From the cell containing the given text, extract its center point as [X, Y] coordinate. 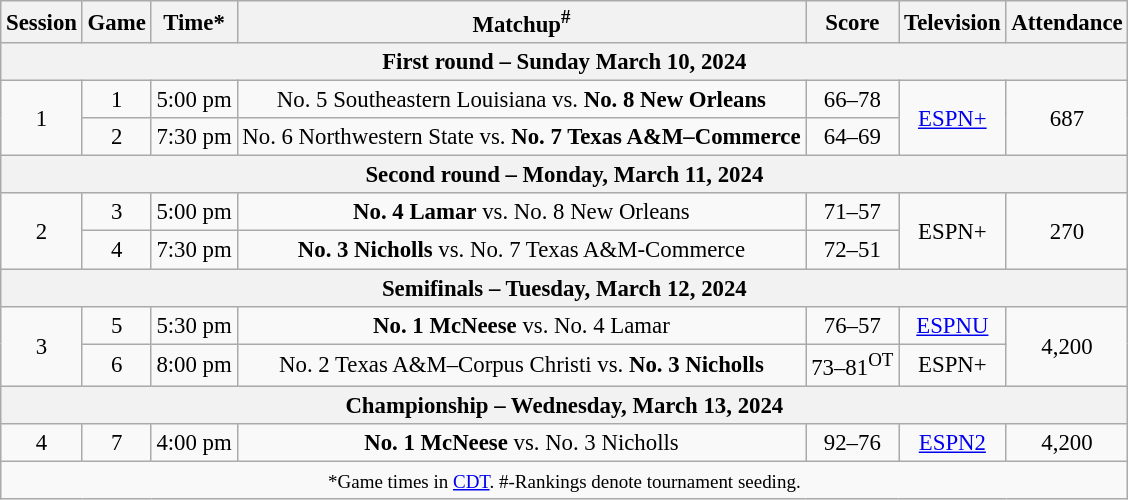
No. 4 Lamar vs. No. 8 New Orleans [522, 213]
Time* [194, 22]
Score [852, 22]
First round – Sunday March 10, 2024 [564, 62]
No. 1 McNeese vs. No. 4 Lamar [522, 325]
92–76 [852, 443]
64–69 [852, 137]
7 [116, 443]
Second round – Monday, March 11, 2024 [564, 175]
76–57 [852, 325]
66–78 [852, 100]
5 [116, 325]
71–57 [852, 213]
ESPN2 [952, 443]
4:00 pm [194, 443]
72–51 [852, 250]
No. 1 McNeese vs. No. 3 Nicholls [522, 443]
73–81OT [852, 365]
No. 3 Nicholls vs. No. 7 Texas A&M-Commerce [522, 250]
Television [952, 22]
6 [116, 365]
Matchup# [522, 22]
687 [1067, 118]
No. 2 Texas A&M–Corpus Christi vs. No. 3 Nicholls [522, 365]
*Game times in CDT. #-Rankings denote tournament seeding. [564, 480]
5:30 pm [194, 325]
No. 5 Southeastern Louisiana vs. No. 8 New Orleans [522, 100]
8:00 pm [194, 365]
No. 6 Northwestern State vs. No. 7 Texas A&M–Commerce [522, 137]
Semifinals – Tuesday, March 12, 2024 [564, 288]
Session [42, 22]
Championship – Wednesday, March 13, 2024 [564, 405]
Attendance [1067, 22]
270 [1067, 232]
Game [116, 22]
ESPNU [952, 325]
